Identify which cell holds the provided text, then report its (X, Y) central coordinate. 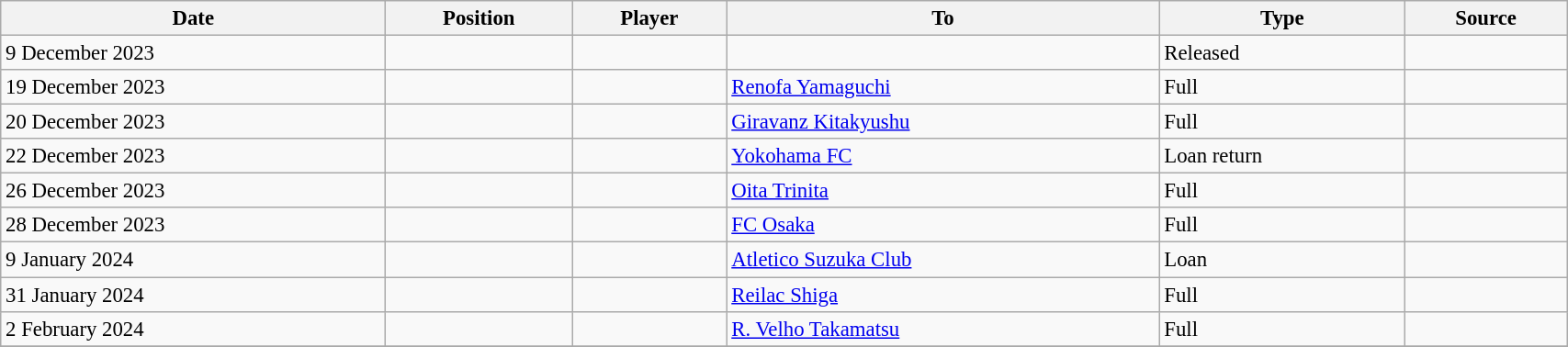
Type (1282, 18)
19 December 2023 (193, 87)
Source (1486, 18)
20 December 2023 (193, 122)
26 December 2023 (193, 191)
Oita Trinita (942, 191)
Released (1282, 53)
Loan (1282, 260)
R. Velho Takamatsu (942, 329)
FC Osaka (942, 225)
To (942, 18)
Yokohama FC (942, 156)
31 January 2024 (193, 295)
Reilac Shiga (942, 295)
2 February 2024 (193, 329)
22 December 2023 (193, 156)
Date (193, 18)
9 December 2023 (193, 53)
Loan return (1282, 156)
9 January 2024 (193, 260)
Renofa Yamaguchi (942, 87)
Position (479, 18)
Player (649, 18)
Giravanz Kitakyushu (942, 122)
28 December 2023 (193, 225)
Atletico Suzuka Club (942, 260)
